Pinpoint the cell where the given text exists, returning its (X, Y) midpoint coordinate. 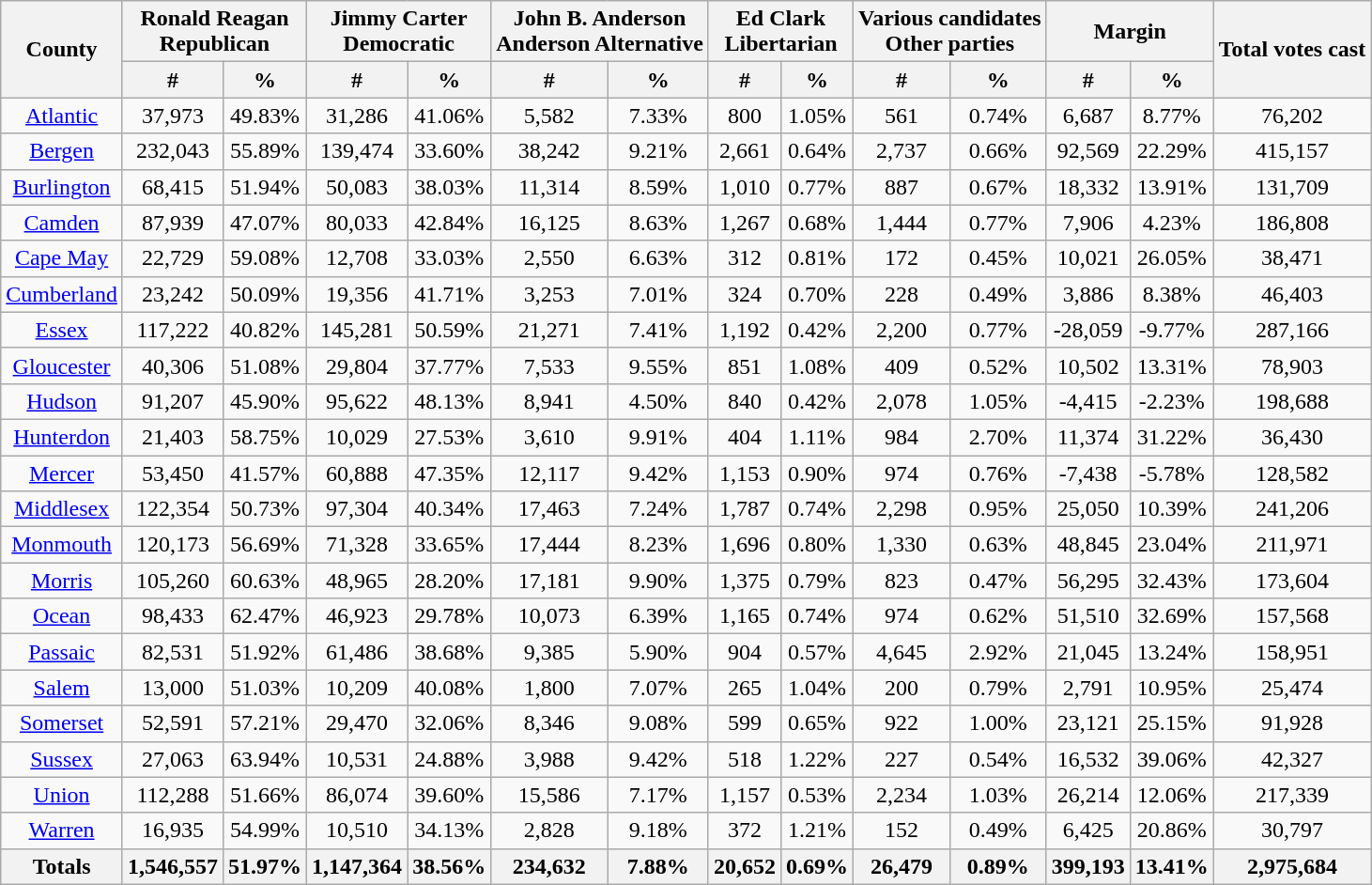
8.59% (658, 187)
29.78% (449, 616)
1,800 (549, 688)
404 (744, 437)
13.24% (1172, 652)
7,533 (549, 365)
27.53% (449, 437)
112,288 (173, 795)
17,463 (549, 509)
36,430 (1292, 437)
198,688 (1292, 401)
372 (744, 831)
Sussex (62, 759)
51.66% (265, 795)
24.88% (449, 759)
2,737 (902, 151)
8.23% (658, 545)
265 (744, 688)
25.15% (1172, 723)
40.08% (449, 688)
50,083 (357, 187)
1,157 (744, 795)
Monmouth (62, 545)
21,271 (549, 330)
23,242 (173, 294)
158,951 (1292, 652)
Hunterdon (62, 437)
0.68% (817, 223)
42.84% (449, 223)
4.23% (1172, 223)
48.13% (449, 401)
1,153 (744, 473)
23,121 (1087, 723)
1,147,364 (357, 866)
128,582 (1292, 473)
37,973 (173, 116)
152 (902, 831)
7.41% (658, 330)
Middlesex (62, 509)
50.09% (265, 294)
2,661 (744, 151)
5,582 (549, 116)
0.66% (997, 151)
15,586 (549, 795)
37.77% (449, 365)
-9.77% (1172, 330)
20,652 (744, 866)
120,173 (173, 545)
8,941 (549, 401)
40,306 (173, 365)
38,242 (549, 151)
3,253 (549, 294)
51.03% (265, 688)
John B. AndersonAnderson Alternative (600, 32)
122,354 (173, 509)
19,356 (357, 294)
312 (744, 258)
41.06% (449, 116)
2,078 (902, 401)
9.08% (658, 723)
46,923 (357, 616)
55.89% (265, 151)
Camden (62, 223)
Atlantic (62, 116)
9.21% (658, 151)
10,510 (357, 831)
1,165 (744, 616)
1.11% (817, 437)
33.03% (449, 258)
399,193 (1087, 866)
Union (62, 795)
Cumberland (62, 294)
87,939 (173, 223)
38.68% (449, 652)
186,808 (1292, 223)
217,339 (1292, 795)
211,971 (1292, 545)
Bergen (62, 151)
13.91% (1172, 187)
13,000 (173, 688)
68,415 (173, 187)
16,532 (1087, 759)
0.62% (997, 616)
0.76% (997, 473)
30,797 (1292, 831)
8.77% (1172, 116)
2.70% (997, 437)
232,043 (173, 151)
51.94% (265, 187)
39.60% (449, 795)
25,050 (1087, 509)
1,787 (744, 509)
9.18% (658, 831)
51.08% (265, 365)
7.33% (658, 116)
60,888 (357, 473)
2.92% (997, 652)
2,791 (1087, 688)
2,975,684 (1292, 866)
9.90% (658, 581)
27,063 (173, 759)
Somerset (62, 723)
409 (902, 365)
6.39% (658, 616)
3,610 (549, 437)
10,073 (549, 616)
139,474 (357, 151)
2,298 (902, 509)
78,903 (1292, 365)
12.06% (1172, 795)
561 (902, 116)
922 (902, 723)
0.70% (817, 294)
62.47% (265, 616)
10.95% (1172, 688)
18,332 (1087, 187)
28.20% (449, 581)
7.88% (658, 866)
324 (744, 294)
86,074 (357, 795)
12,708 (357, 258)
234,632 (549, 866)
41.71% (449, 294)
Essex (62, 330)
10,021 (1087, 258)
7.07% (658, 688)
95,622 (357, 401)
25,474 (1292, 688)
7.17% (658, 795)
38,471 (1292, 258)
41.57% (265, 473)
0.95% (997, 509)
98,433 (173, 616)
904 (744, 652)
-28,059 (1087, 330)
10.39% (1172, 509)
51.92% (265, 652)
58.75% (265, 437)
840 (744, 401)
56,295 (1087, 581)
Ocean (62, 616)
21,045 (1087, 652)
0.65% (817, 723)
823 (902, 581)
61,486 (357, 652)
0.89% (997, 866)
1,444 (902, 223)
11,314 (549, 187)
0.57% (817, 652)
9.91% (658, 437)
Various candidatesOther parties (950, 32)
29,470 (357, 723)
50.73% (265, 509)
39.06% (1172, 759)
10,502 (1087, 365)
1.22% (817, 759)
1.04% (817, 688)
56.69% (265, 545)
91,207 (173, 401)
227 (902, 759)
887 (902, 187)
228 (902, 294)
50.59% (449, 330)
599 (744, 723)
33.65% (449, 545)
11,374 (1087, 437)
287,166 (1292, 330)
0.90% (817, 473)
13.41% (1172, 866)
16,935 (173, 831)
0.67% (997, 187)
172 (902, 258)
60.63% (265, 581)
63.94% (265, 759)
105,260 (173, 581)
0.45% (997, 258)
22.29% (1172, 151)
0.80% (817, 545)
47.35% (449, 473)
Margin (1130, 32)
76,202 (1292, 116)
0.47% (997, 581)
20.86% (1172, 831)
851 (744, 365)
-5.78% (1172, 473)
49.83% (265, 116)
13.31% (1172, 365)
-2.23% (1172, 401)
6,425 (1087, 831)
241,206 (1292, 509)
38.03% (449, 187)
40.34% (449, 509)
4,645 (902, 652)
91,928 (1292, 723)
Total votes cast (1292, 49)
7,906 (1087, 223)
Passaic (62, 652)
117,222 (173, 330)
6,687 (1087, 116)
1.03% (997, 795)
32.69% (1172, 616)
0.69% (817, 866)
48,845 (1087, 545)
Burlington (62, 187)
157,568 (1292, 616)
2,550 (549, 258)
57.21% (265, 723)
1,546,557 (173, 866)
48,965 (357, 581)
415,157 (1292, 151)
2,200 (902, 330)
42,327 (1292, 759)
22,729 (173, 258)
1,330 (902, 545)
59.08% (265, 258)
0.52% (997, 365)
32.06% (449, 723)
1,010 (744, 187)
53,450 (173, 473)
Hudson (62, 401)
7.01% (658, 294)
0.53% (817, 795)
0.54% (997, 759)
21,403 (173, 437)
Salem (62, 688)
52,591 (173, 723)
26,214 (1087, 795)
1,192 (744, 330)
1.00% (997, 723)
984 (902, 437)
Morris (62, 581)
-4,415 (1087, 401)
Mercer (62, 473)
10,029 (357, 437)
3,886 (1087, 294)
518 (744, 759)
200 (902, 688)
Ronald ReaganRepublican (214, 32)
8.63% (658, 223)
80,033 (357, 223)
54.99% (265, 831)
45.90% (265, 401)
3,988 (549, 759)
-7,438 (1087, 473)
10,209 (357, 688)
8,346 (549, 723)
31,286 (357, 116)
16,125 (549, 223)
46,403 (1292, 294)
Warren (62, 831)
0.63% (997, 545)
173,604 (1292, 581)
7.24% (658, 509)
71,328 (357, 545)
0.81% (817, 258)
131,709 (1292, 187)
Totals (62, 866)
26.05% (1172, 258)
0.64% (817, 151)
9.55% (658, 365)
34.13% (449, 831)
4.50% (658, 401)
1,696 (744, 545)
33.60% (449, 151)
26,479 (902, 866)
23.04% (1172, 545)
9,385 (549, 652)
County (62, 49)
Cape May (62, 258)
97,304 (357, 509)
51,510 (1087, 616)
47.07% (265, 223)
5.90% (658, 652)
2,828 (549, 831)
12,117 (549, 473)
38.56% (449, 866)
10,531 (357, 759)
8.38% (1172, 294)
800 (744, 116)
2,234 (902, 795)
6.63% (658, 258)
1.21% (817, 831)
Ed ClarkLibertarian (780, 32)
1,375 (744, 581)
1,267 (744, 223)
29,804 (357, 365)
92,569 (1087, 151)
Jimmy CarterDemocratic (399, 32)
32.43% (1172, 581)
51.97% (265, 866)
31.22% (1172, 437)
40.82% (265, 330)
82,531 (173, 652)
1.08% (817, 365)
Gloucester (62, 365)
145,281 (357, 330)
17,181 (549, 581)
17,444 (549, 545)
